Find where the given text appears and provide that cell's center as (X, Y) coordinate. 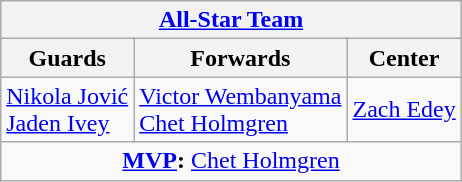
Guards (68, 58)
All-Star Team (232, 20)
MVP: Chet Holmgren (232, 161)
Center (404, 58)
Zach Edey (404, 110)
Nikola Jović Jaden Ivey (68, 110)
Forwards (240, 58)
Victor Wembanyama Chet Holmgren (240, 110)
